Output the (X, Y) coordinate of the center of the cell containing the given text.  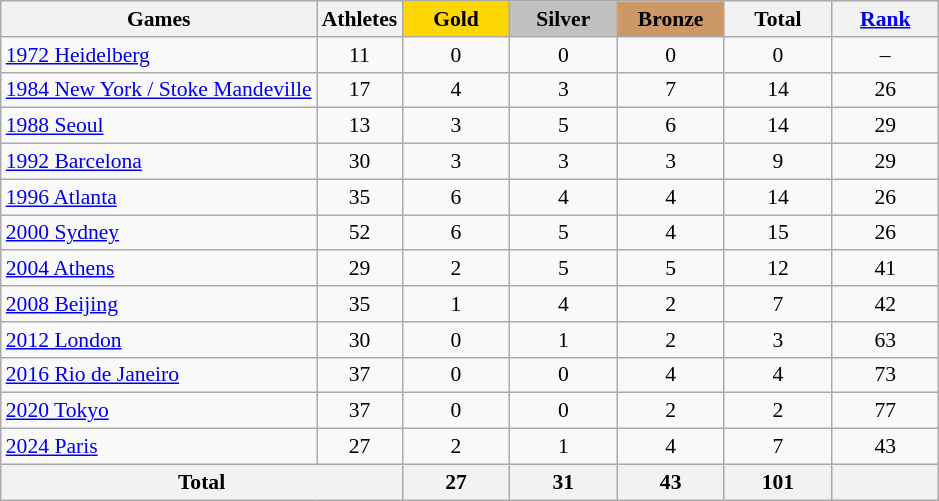
12 (778, 269)
9 (778, 162)
13 (360, 126)
1972 Heidelberg (159, 55)
17 (360, 90)
15 (778, 233)
2016 Rio de Janeiro (159, 375)
41 (886, 269)
1996 Atlanta (159, 197)
63 (886, 340)
11 (360, 55)
Silver (564, 19)
2024 Paris (159, 447)
42 (886, 304)
– (886, 55)
77 (886, 411)
1992 Barcelona (159, 162)
Bronze (670, 19)
Games (159, 19)
73 (886, 375)
1984 New York / Stoke Mandeville (159, 90)
1988 Seoul (159, 126)
2004 Athens (159, 269)
2000 Sydney (159, 233)
101 (778, 482)
2020 Tokyo (159, 411)
52 (360, 233)
2008 Beijing (159, 304)
Gold (456, 19)
Rank (886, 19)
Athletes (360, 19)
2012 London (159, 340)
31 (564, 482)
